Identify which cell holds the provided text, then report its (X, Y) central coordinate. 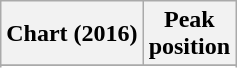
Peak position (189, 34)
Chart (2016) (72, 34)
